Detect which cell encompasses the target text, then output its (x, y) center coordinate. 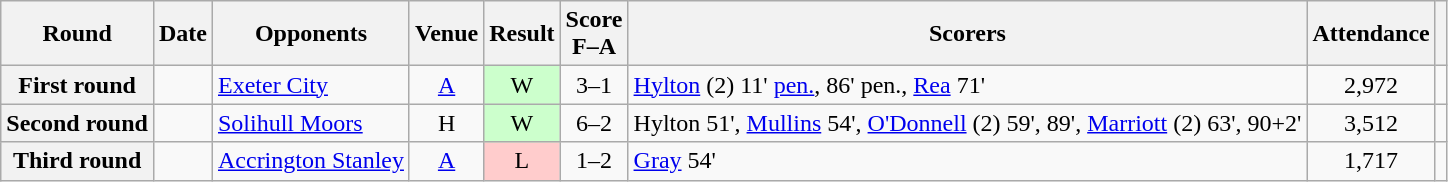
3,512 (1371, 123)
H (446, 123)
Accrington Stanley (310, 161)
Hylton (2) 11' pen., 86' pen., Rea 71' (968, 85)
Attendance (1371, 34)
Second round (78, 123)
Third round (78, 161)
First round (78, 85)
3–1 (594, 85)
Venue (446, 34)
Solihull Moors (310, 123)
2,972 (1371, 85)
Result (522, 34)
1,717 (1371, 161)
1–2 (594, 161)
Gray 54' (968, 161)
Scorers (968, 34)
Opponents (310, 34)
Round (78, 34)
6–2 (594, 123)
Exeter City (310, 85)
Hylton 51', Mullins 54', O'Donnell (2) 59', 89', Marriott (2) 63', 90+2' (968, 123)
L (522, 161)
Date (182, 34)
ScoreF–A (594, 34)
